Scan for the cell matching the given text and deliver its [X, Y] coordinate at center. 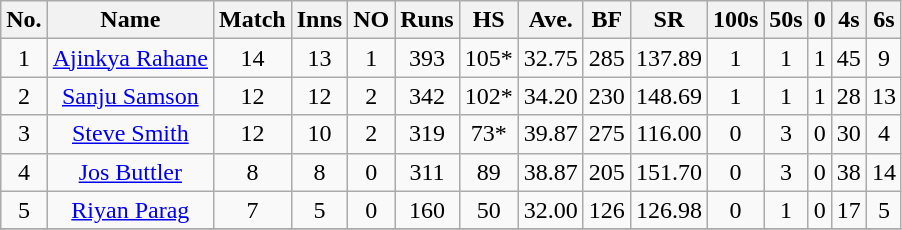
Name [130, 20]
32.75 [550, 58]
32.00 [550, 210]
116.00 [668, 134]
17 [848, 210]
No. [24, 20]
Inns [319, 20]
28 [848, 96]
285 [606, 58]
Ajinkya Rahane [130, 58]
BF [606, 20]
38.87 [550, 172]
50 [488, 210]
151.70 [668, 172]
311 [427, 172]
6s [884, 20]
SR [668, 20]
30 [848, 134]
4s [848, 20]
7 [253, 210]
39.87 [550, 134]
160 [427, 210]
Riyan Parag [130, 210]
Steve Smith [130, 134]
10 [319, 134]
102* [488, 96]
Jos Buttler [130, 172]
393 [427, 58]
89 [488, 172]
205 [606, 172]
275 [606, 134]
126 [606, 210]
9 [884, 58]
NO [372, 20]
319 [427, 134]
50s [786, 20]
100s [735, 20]
342 [427, 96]
73* [488, 134]
Runs [427, 20]
Sanju Samson [130, 96]
126.98 [668, 210]
148.69 [668, 96]
34.20 [550, 96]
Ave. [550, 20]
137.89 [668, 58]
230 [606, 96]
45 [848, 58]
HS [488, 20]
Match [253, 20]
105* [488, 58]
38 [848, 172]
